Output the [X, Y] coordinate of the center of the cell containing the given text.  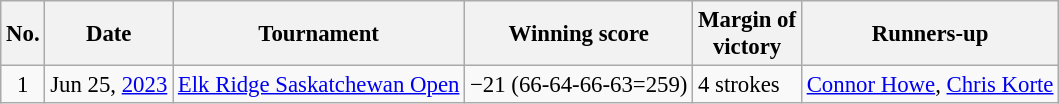
1 [23, 85]
Date [109, 34]
Margin ofvictory [748, 34]
−21 (66-64-66-63=259) [579, 85]
Runners-up [930, 34]
Winning score [579, 34]
Connor Howe, Chris Korte [930, 85]
No. [23, 34]
Tournament [319, 34]
Elk Ridge Saskatchewan Open [319, 85]
Jun 25, 2023 [109, 85]
4 strokes [748, 85]
